Determine the (X, Y) coordinate at the center of the cell enclosing the given text.  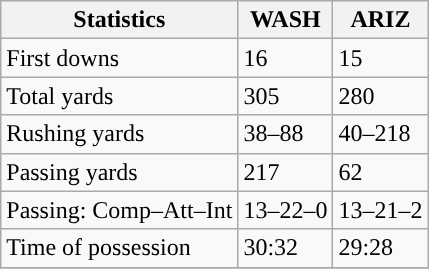
Statistics (120, 20)
Passing yards (120, 172)
ARIZ (380, 20)
13–22–0 (286, 210)
217 (286, 172)
305 (286, 96)
WASH (286, 20)
First downs (120, 58)
16 (286, 58)
Time of possession (120, 248)
62 (380, 172)
Passing: Comp–Att–Int (120, 210)
29:28 (380, 248)
Rushing yards (120, 134)
30:32 (286, 248)
38–88 (286, 134)
40–218 (380, 134)
13–21–2 (380, 210)
280 (380, 96)
Total yards (120, 96)
15 (380, 58)
